Output the [X, Y] coordinate of the center of the cell containing the given text.  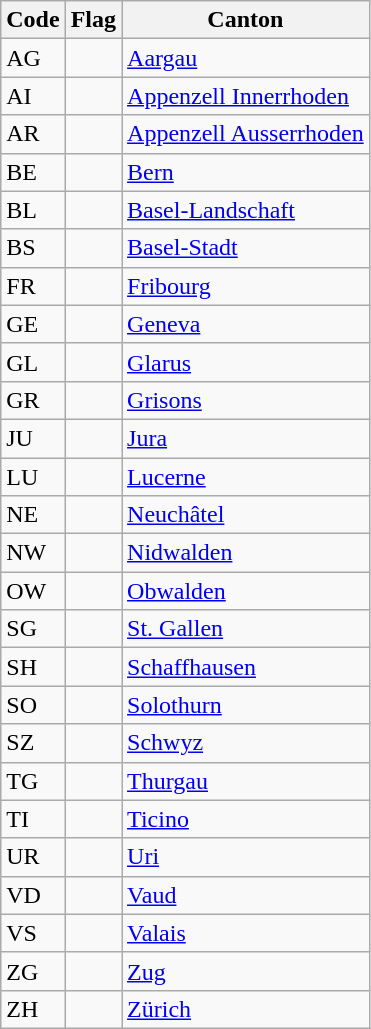
Neuchâtel [246, 515]
Schaffhausen [246, 667]
VS [33, 933]
BS [33, 248]
Aargau [246, 58]
Basel-Landschaft [246, 210]
GE [33, 324]
UR [33, 857]
Schwyz [246, 743]
SH [33, 667]
St. Gallen [246, 629]
ZH [33, 1009]
Nidwalden [246, 553]
Obwalden [246, 591]
Grisons [246, 400]
NW [33, 553]
Appenzell Ausserrhoden [246, 134]
Solothurn [246, 705]
GR [33, 400]
Appenzell Innerrhoden [246, 96]
ZG [33, 971]
SG [33, 629]
JU [33, 438]
AI [33, 96]
AR [33, 134]
Vaud [246, 895]
Glarus [246, 362]
Flag [93, 20]
VD [33, 895]
Geneva [246, 324]
Valais [246, 933]
SZ [33, 743]
Jura [246, 438]
Thurgau [246, 781]
TI [33, 819]
Zürich [246, 1009]
BL [33, 210]
FR [33, 286]
Bern [246, 172]
Fribourg [246, 286]
GL [33, 362]
BE [33, 172]
Ticino [246, 819]
OW [33, 591]
LU [33, 477]
Canton [246, 20]
Uri [246, 857]
Basel-Stadt [246, 248]
Lucerne [246, 477]
TG [33, 781]
SO [33, 705]
Code [33, 20]
Zug [246, 971]
NE [33, 515]
AG [33, 58]
